Identify which cell holds the provided text, then report its [X, Y] central coordinate. 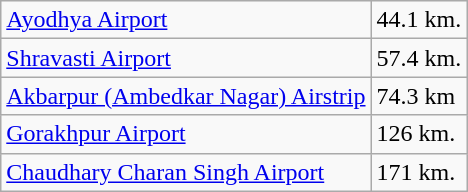
171 km. [419, 172]
Shravasti Airport [186, 58]
Akbarpur (Ambedkar Nagar) Airstrip [186, 96]
74.3 km [419, 96]
126 km. [419, 134]
57.4 km. [419, 58]
Chaudhary Charan Singh Airport [186, 172]
Ayodhya Airport [186, 20]
44.1 km. [419, 20]
Gorakhpur Airport [186, 134]
